Capture the cell that displays the provided text and extract its [X, Y] central coordinate. 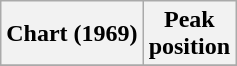
Chart (1969) [72, 34]
Peakposition [189, 34]
